Identify which cell holds the provided text, then report its [X, Y] central coordinate. 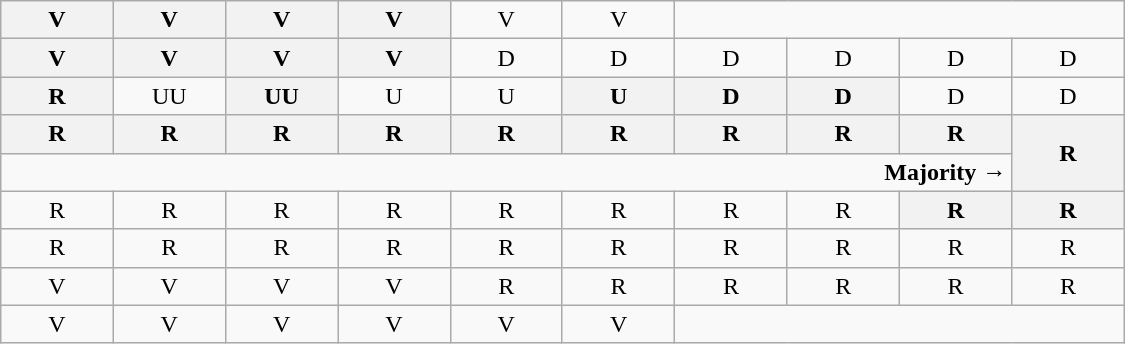
Majority → [506, 172]
